Return the (X, Y) coordinate for the center point of the cell that contains the specified text.  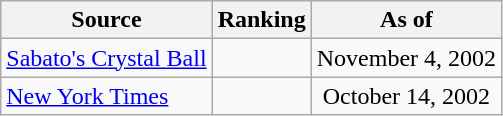
New York Times (106, 96)
Sabato's Crystal Ball (106, 58)
November 4, 2002 (406, 58)
Ranking (262, 20)
As of (406, 20)
Source (106, 20)
October 14, 2002 (406, 96)
